Determine the (X, Y) coordinate at the center of the cell enclosing the given text.  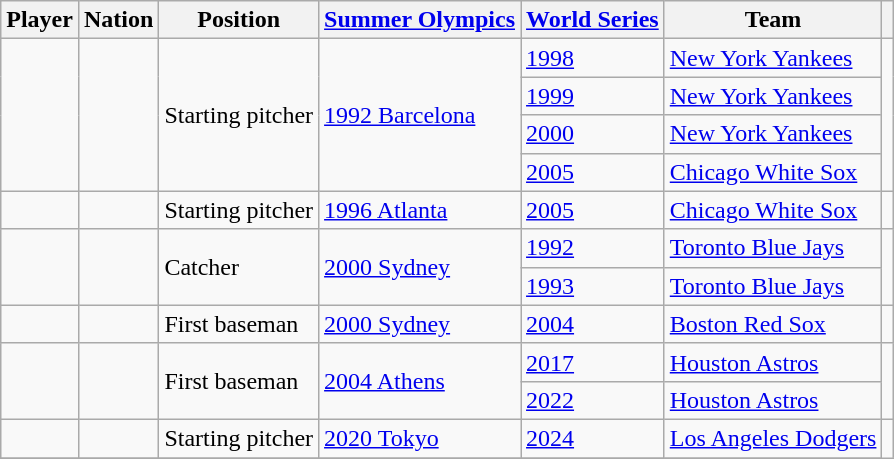
2004 Athens (420, 381)
Boston Red Sox (773, 324)
1996 Atlanta (420, 210)
1992 (593, 248)
2020 Tokyo (420, 438)
2004 (593, 324)
1998 (593, 58)
Player (40, 20)
1999 (593, 96)
2000 (593, 134)
Position (239, 20)
Catcher (239, 267)
2017 (593, 362)
Nation (118, 20)
Los Angeles Dodgers (773, 438)
Summer Olympics (420, 20)
World Series (593, 20)
Team (773, 20)
2024 (593, 438)
1993 (593, 286)
1992 Barcelona (420, 115)
2022 (593, 400)
